Pinpoint the cell where the given text exists, returning its [x, y] midpoint coordinate. 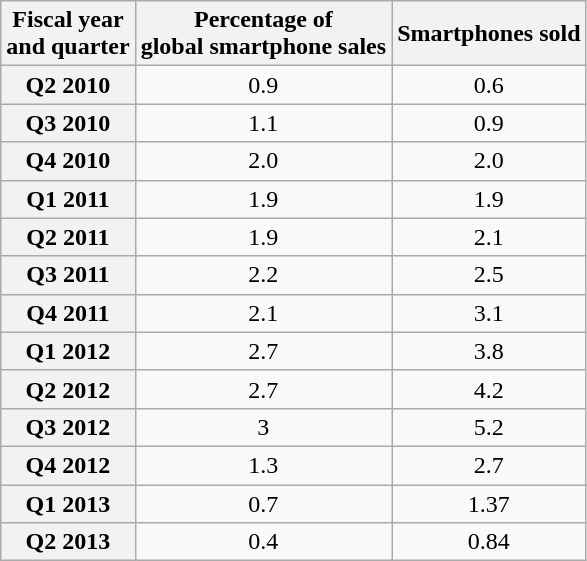
Q2 2010 [68, 85]
3.8 [489, 351]
Q4 2010 [68, 161]
2.5 [489, 275]
Q1 2013 [68, 503]
1.37 [489, 503]
3 [263, 427]
1.3 [263, 465]
Q2 2013 [68, 542]
Q2 2012 [68, 389]
0.4 [263, 542]
0.84 [489, 542]
1.1 [263, 123]
Q1 2012 [68, 351]
5.2 [489, 427]
Q4 2012 [68, 465]
2.2 [263, 275]
Q3 2011 [68, 275]
Q4 2011 [68, 313]
Fiscal yearand quarter [68, 34]
Q3 2012 [68, 427]
Q2 2011 [68, 237]
Q3 2010 [68, 123]
0.7 [263, 503]
Q1 2011 [68, 199]
4.2 [489, 389]
0.6 [489, 85]
Percentage ofglobal smartphone sales [263, 34]
3.1 [489, 313]
Smartphones sold [489, 34]
